Identify which cell holds the provided text, then report its [x, y] central coordinate. 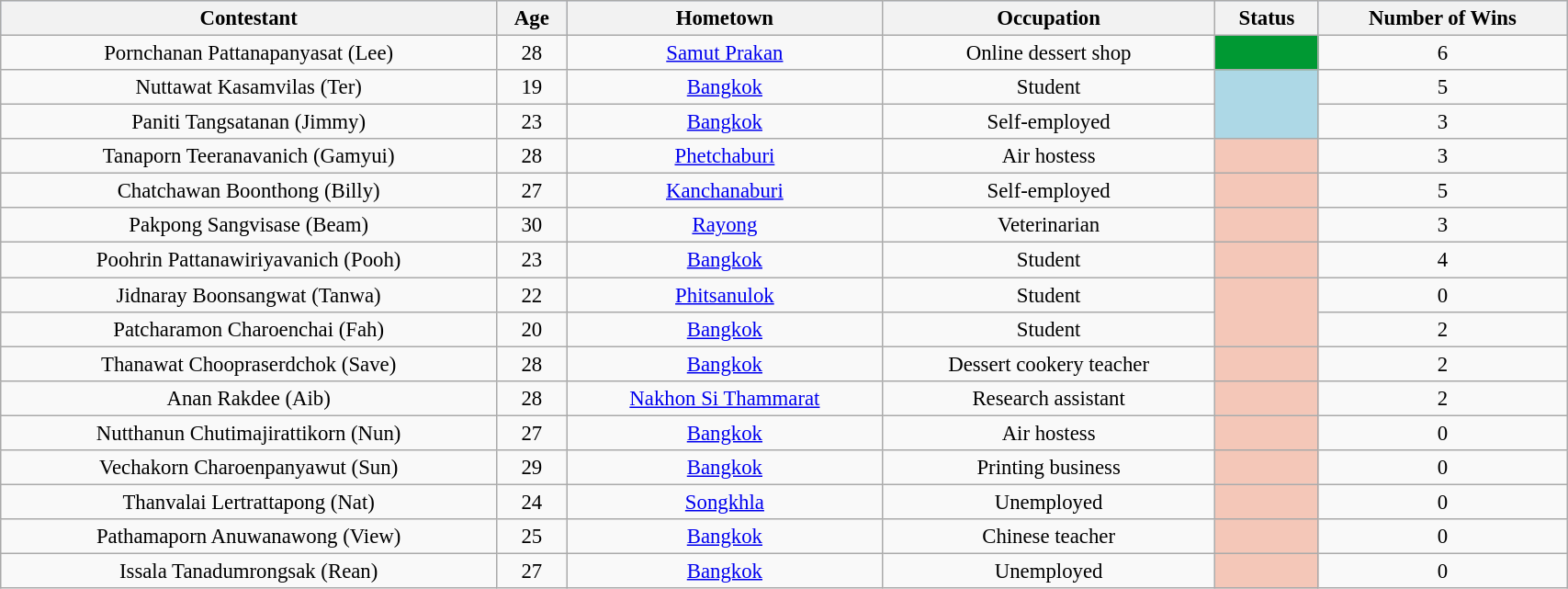
Pakpong Sangvisase (Beam) [249, 225]
Nutthanun Chutimajirattikorn (Nun) [249, 433]
Pathamaporn Anuwanawong (View) [249, 537]
Tanaporn Teeranavanich (Gamyui) [249, 156]
Veterinarian [1049, 225]
Samut Prakan [724, 53]
Anan Rakdee (Aib) [249, 398]
Nakhon Si Thammarat [724, 398]
25 [533, 537]
Thanawat Choopraserdchok (Save) [249, 364]
Number of Wins [1442, 18]
Chinese teacher [1049, 537]
22 [533, 295]
Online dessert shop [1049, 53]
29 [533, 468]
30 [533, 225]
Occupation [1049, 18]
Patcharamon Charoenchai (Fah) [249, 329]
Contestant [249, 18]
Thanvalai Lertrattapong (Nat) [249, 502]
Pornchanan Pattanapanyasat (Lee) [249, 53]
Phitsanulok [724, 295]
6 [1442, 53]
Kanchanaburi [724, 191]
Status [1268, 18]
20 [533, 329]
Printing business [1049, 468]
Research assistant [1049, 398]
Paniti Tangsatanan (Jimmy) [249, 122]
Hometown [724, 18]
19 [533, 87]
4 [1442, 260]
Dessert cookery teacher [1049, 364]
Issala Tanadumrongsak (Rean) [249, 571]
Rayong [724, 225]
Jidnaray Boonsangwat (Tanwa) [249, 295]
Nuttawat Kasamvilas (Ter) [249, 87]
Phetchaburi [724, 156]
Poohrin Pattanawiriyavanich (Pooh) [249, 260]
Age [533, 18]
Chatchawan Boonthong (Billy) [249, 191]
Songkhla [724, 502]
Vechakorn Charoenpanyawut (Sun) [249, 468]
24 [533, 502]
